Provide the [X, Y] coordinate of the cell's center where the given text is located.  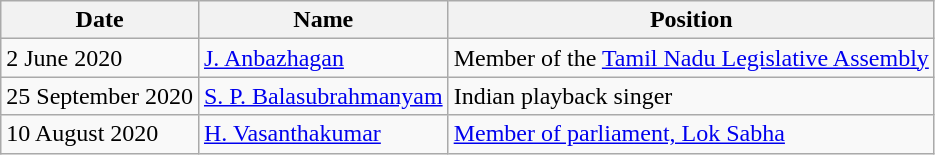
25 September 2020 [100, 96]
Member of parliament, Lok Sabha [691, 134]
S. P. Balasubrahmanyam [323, 96]
Indian playback singer [691, 96]
10 August 2020 [100, 134]
Name [323, 20]
H. Vasanthakumar [323, 134]
Date [100, 20]
Member of the Tamil Nadu Legislative Assembly [691, 58]
Position [691, 20]
2 June 2020 [100, 58]
J. Anbazhagan [323, 58]
